Search for the cell housing the specified text and yield its (X, Y) center coordinate. 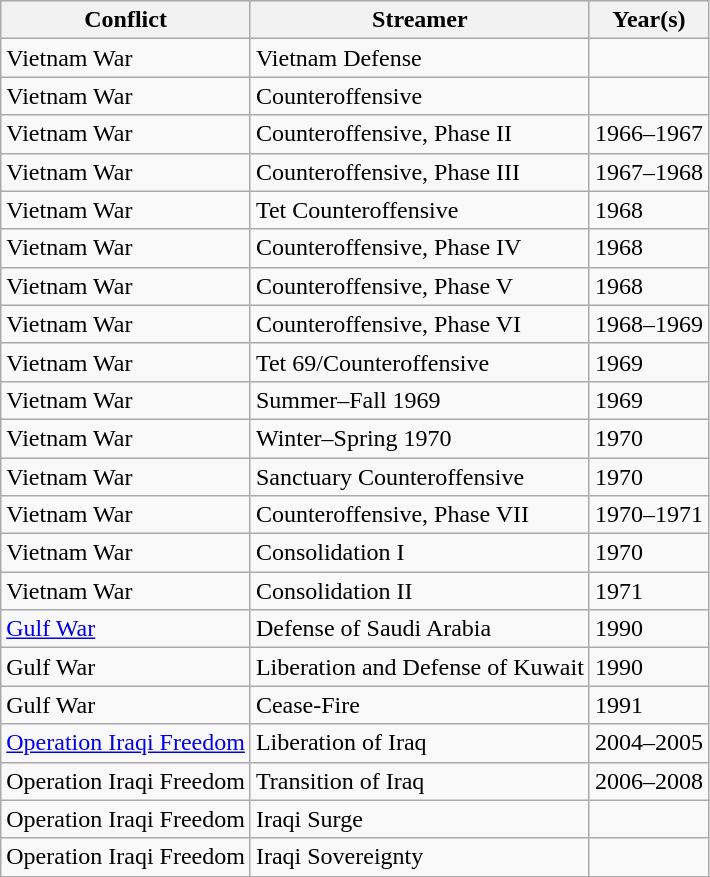
Vietnam Defense (420, 58)
Summer–Fall 1969 (420, 400)
Consolidation II (420, 591)
Streamer (420, 20)
Cease-Fire (420, 705)
Liberation and Defense of Kuwait (420, 667)
Counteroffensive, Phase III (420, 172)
Consolidation I (420, 553)
Tet 69/Counteroffensive (420, 362)
1971 (648, 591)
Winter–Spring 1970 (420, 438)
2006–2008 (648, 781)
Year(s) (648, 20)
Iraqi Surge (420, 819)
Iraqi Sovereignty (420, 857)
Counteroffensive, Phase VII (420, 515)
2004–2005 (648, 743)
Counteroffensive, Phase II (420, 134)
1991 (648, 705)
1970–1971 (648, 515)
Counteroffensive (420, 96)
Counteroffensive, Phase IV (420, 248)
Liberation of Iraq (420, 743)
1967–1968 (648, 172)
Sanctuary Counteroffensive (420, 477)
Transition of Iraq (420, 781)
Conflict (126, 20)
1968–1969 (648, 324)
1966–1967 (648, 134)
Tet Counteroffensive (420, 210)
Counteroffensive, Phase VI (420, 324)
Defense of Saudi Arabia (420, 629)
Counteroffensive, Phase V (420, 286)
